Search for the cell housing the specified text and yield its [x, y] center coordinate. 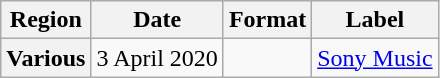
Sony Music [375, 58]
Region [46, 20]
Various [46, 58]
Label [375, 20]
Format [267, 20]
Date [157, 20]
3 April 2020 [157, 58]
